Return the [x, y] coordinate for the center point of the cell that contains the specified text.  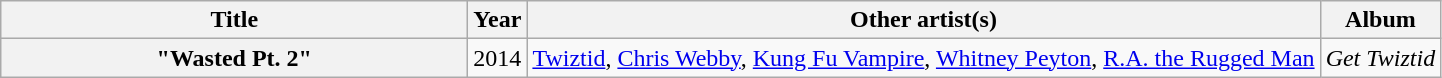
Year [498, 20]
Twiztid, Chris Webby, Kung Fu Vampire, Whitney Peyton, R.A. the Rugged Man [924, 58]
Other artist(s) [924, 20]
2014 [498, 58]
Get Twiztid [1380, 58]
Title [234, 20]
Album [1380, 20]
"Wasted Pt. 2" [234, 58]
